Determine the [X, Y] coordinate at the center of the cell enclosing the given text.  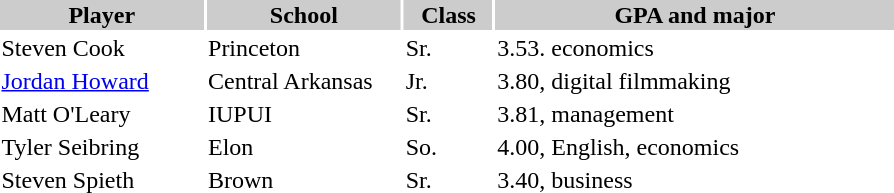
Player [102, 15]
3.81, management [695, 114]
Class [448, 15]
IUPUI [304, 114]
Elon [304, 147]
Jr. [448, 81]
School [304, 15]
Central Arkansas [304, 81]
GPA and major [695, 15]
Tyler Seibring [102, 147]
4.00, English, economics [695, 147]
So. [448, 147]
3.53. economics [695, 48]
Matt O'Leary [102, 114]
Jordan Howard [102, 81]
Steven Cook [102, 48]
3.80, digital filmmaking [695, 81]
Princeton [304, 48]
